Identify which cell holds the provided text, then report its (x, y) central coordinate. 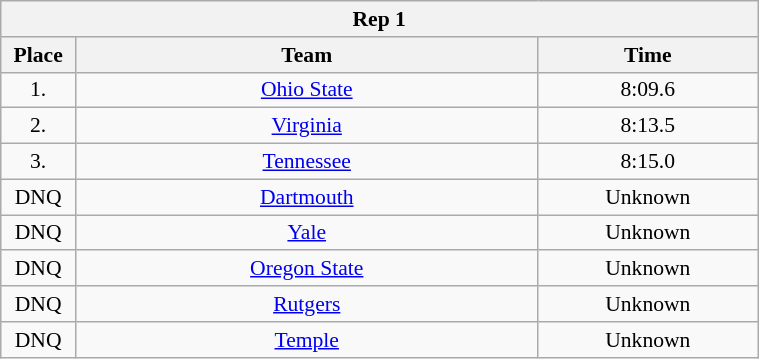
Rep 1 (380, 19)
Ohio State (307, 90)
2. (38, 126)
Virginia (307, 126)
Place (38, 55)
8:15.0 (648, 162)
Temple (307, 340)
Team (307, 55)
Tennessee (307, 162)
1. (38, 90)
8:09.6 (648, 90)
Time (648, 55)
Oregon State (307, 269)
8:13.5 (648, 126)
Rutgers (307, 304)
Yale (307, 233)
3. (38, 162)
Dartmouth (307, 197)
